Determine the (x, y) coordinate at the center of the cell enclosing the given text.  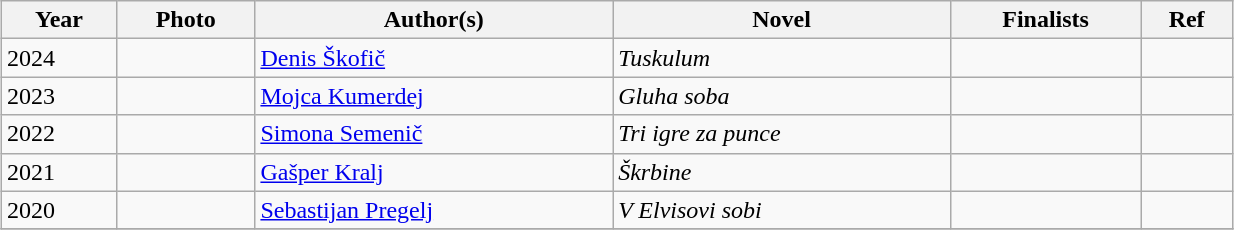
2020 (60, 210)
2022 (60, 134)
Gašper Kralj (434, 172)
Sebastijan Pregelj (434, 210)
2023 (60, 96)
2021 (60, 172)
Tri igre za punce (782, 134)
Ref (1187, 20)
Mojca Kumerdej (434, 96)
Denis Škofič (434, 58)
Gluha soba (782, 96)
Novel (782, 20)
Author(s) (434, 20)
Škrbine (782, 172)
Year (60, 20)
Tuskulum (782, 58)
Simona Semenič (434, 134)
2024 (60, 58)
Finalists (1045, 20)
Photo (186, 20)
V Elvisovi sobi (782, 210)
